Output the [X, Y] coordinate of the center of the cell containing the given text.  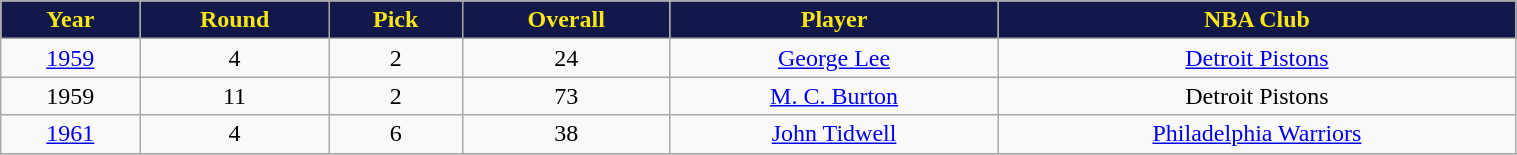
NBA Club [1257, 20]
Year [70, 20]
73 [566, 96]
Player [834, 20]
M. C. Burton [834, 96]
John Tidwell [834, 134]
Pick [396, 20]
George Lee [834, 58]
38 [566, 134]
Overall [566, 20]
6 [396, 134]
11 [234, 96]
Philadelphia Warriors [1257, 134]
1961 [70, 134]
Round [234, 20]
24 [566, 58]
